Capture the cell that displays the provided text and extract its (X, Y) central coordinate. 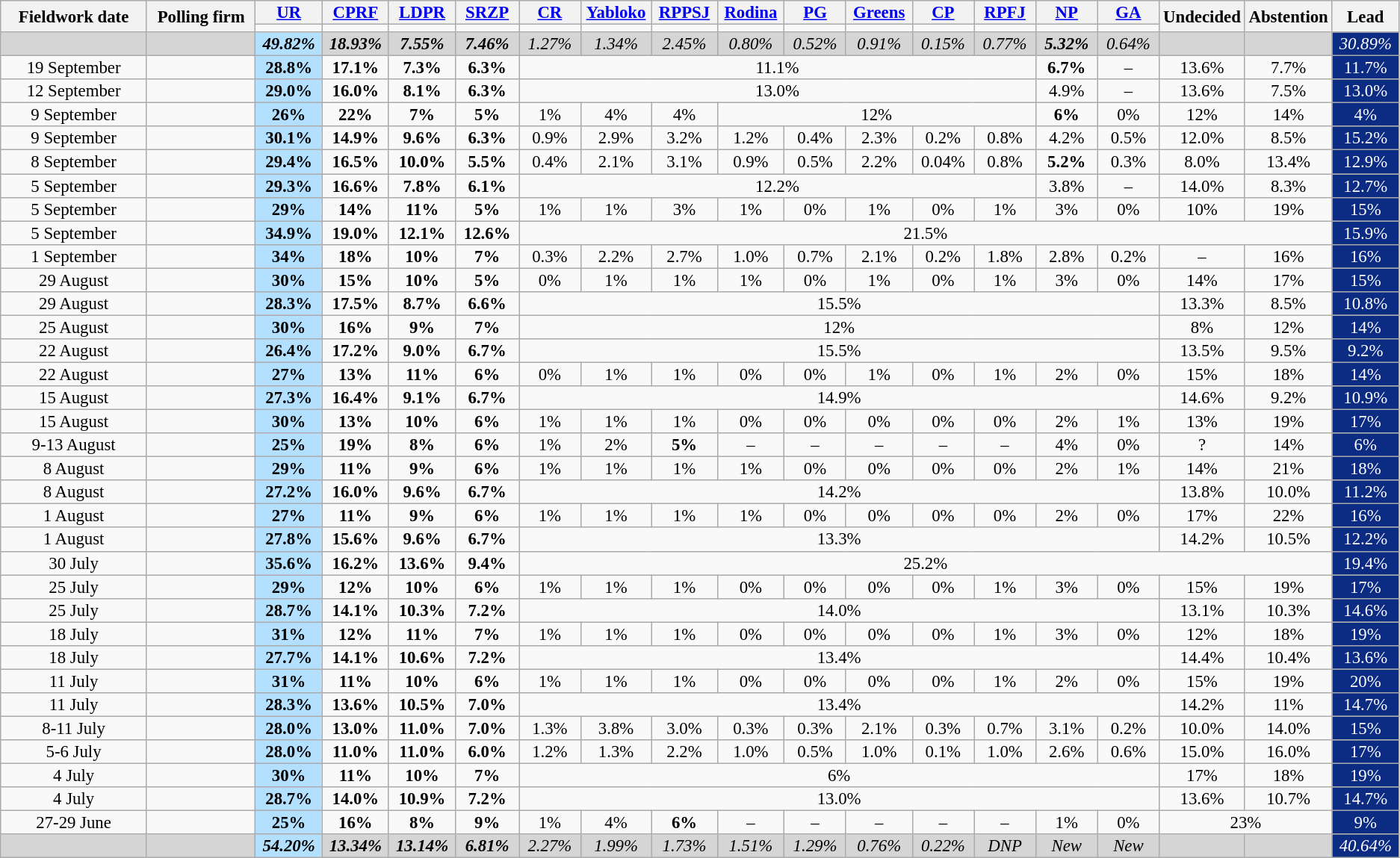
27.7% (288, 658)
1.27% (550, 44)
17.5% (356, 304)
54.20% (288, 846)
19.0% (356, 233)
2.6% (1067, 752)
0.04% (943, 162)
CP (943, 13)
13.8% (1202, 492)
0.64% (1128, 44)
25 August (74, 327)
0.1% (943, 752)
UR (288, 13)
2.8% (1067, 256)
5.5% (487, 162)
9.5% (1288, 351)
8.0% (1202, 162)
5-6 July (74, 752)
6.0% (487, 752)
0.80% (751, 44)
12.7% (1366, 186)
16.5% (356, 162)
1.8% (1006, 256)
27-29 June (74, 823)
7.55% (421, 44)
2.9% (616, 139)
14.4% (1202, 658)
17.1% (356, 68)
4.2% (1067, 139)
8.3% (1288, 186)
Greens (879, 13)
8-11 July (74, 728)
8.7% (421, 304)
10.6% (421, 658)
1.29% (816, 846)
Undecided (1202, 16)
4.9% (1067, 91)
21.5% (926, 233)
0.22% (943, 846)
13.5% (1202, 351)
12.0% (1202, 139)
LDPR (421, 13)
30.1% (288, 139)
9-13 August (74, 445)
7.7% (1288, 68)
9.1% (421, 398)
13.34% (356, 846)
0.76% (879, 846)
15.0% (1202, 752)
5.32% (1067, 44)
1.51% (751, 846)
8 September (74, 162)
9.4% (487, 563)
19.4% (1366, 563)
15.2% (1366, 139)
15.9% (1366, 233)
1.99% (616, 846)
27.2% (288, 492)
2.45% (684, 44)
NP (1067, 13)
19 September (74, 68)
CR (550, 13)
7.46% (487, 44)
2.7% (684, 256)
9.0% (421, 351)
7.3% (421, 68)
23% (1246, 823)
8.1% (421, 91)
7.8% (421, 186)
28.8% (288, 68)
6.81% (487, 846)
7.5% (1288, 91)
15.6% (356, 540)
16.2% (356, 563)
0.6% (1128, 752)
0.91% (879, 44)
PG (816, 13)
Polling firm (201, 16)
12.6% (487, 233)
Yabloko (616, 13)
20% (1366, 681)
34% (288, 256)
11.1% (778, 68)
16.6% (356, 186)
16.4% (356, 398)
6.6% (487, 304)
30.89% (1366, 44)
RPFJ (1006, 13)
13.1% (1202, 610)
RPPSJ (684, 13)
6.1% (487, 186)
5.2% (1067, 162)
12.9% (1366, 162)
CPRF (356, 13)
27.8% (288, 540)
18.93% (356, 44)
29.0% (288, 91)
30 July (74, 563)
10.8% (1366, 304)
29.4% (288, 162)
25.2% (926, 563)
10.4% (1288, 658)
0.15% (943, 44)
Fieldwork date (74, 16)
SRZP (487, 13)
1 September (74, 256)
11.7% (1366, 68)
12.1% (421, 233)
35.6% (288, 563)
49.82% (288, 44)
12 September (74, 91)
17.2% (356, 351)
2.27% (550, 846)
2.3% (879, 139)
21% (1288, 469)
29.3% (288, 186)
0.52% (816, 44)
3.2% (684, 139)
1.73% (684, 846)
11.2% (1366, 492)
0.77% (1006, 44)
Abstention (1288, 16)
26.4% (288, 351)
Lead (1366, 16)
Rodina (751, 13)
27.3% (288, 398)
DNP (1006, 846)
? (1202, 445)
34.9% (288, 233)
GA (1128, 13)
10.7% (1288, 799)
1.34% (616, 44)
40.64% (1366, 846)
26% (288, 115)
13.14% (421, 846)
3.0% (684, 728)
